Identify which cell holds the provided text, then report its (x, y) central coordinate. 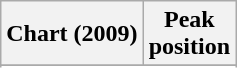
Chart (2009) (72, 34)
Peakposition (189, 34)
